Output the [X, Y] coordinate of the center of the cell containing the given text.  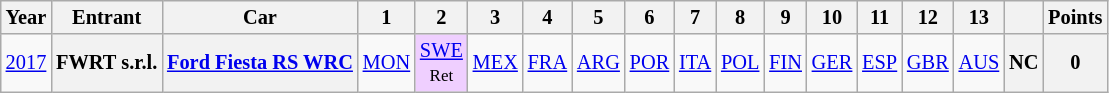
Car [260, 17]
5 [598, 17]
Entrant [106, 17]
8 [740, 17]
6 [650, 17]
MON [386, 63]
POL [740, 63]
FWRT s.r.l. [106, 63]
9 [786, 17]
Points [1075, 17]
2017 [26, 63]
ESP [880, 63]
0 [1075, 63]
NC [1024, 63]
11 [880, 17]
FRA [548, 63]
SWERet [442, 63]
7 [695, 17]
AUS [979, 63]
ITA [695, 63]
1 [386, 17]
GBR [928, 63]
POR [650, 63]
FIN [786, 63]
10 [832, 17]
3 [496, 17]
13 [979, 17]
Year [26, 17]
MEX [496, 63]
12 [928, 17]
ARG [598, 63]
Ford Fiesta RS WRC [260, 63]
2 [442, 17]
4 [548, 17]
GER [832, 63]
